Detect which cell encompasses the target text, then output its (x, y) center coordinate. 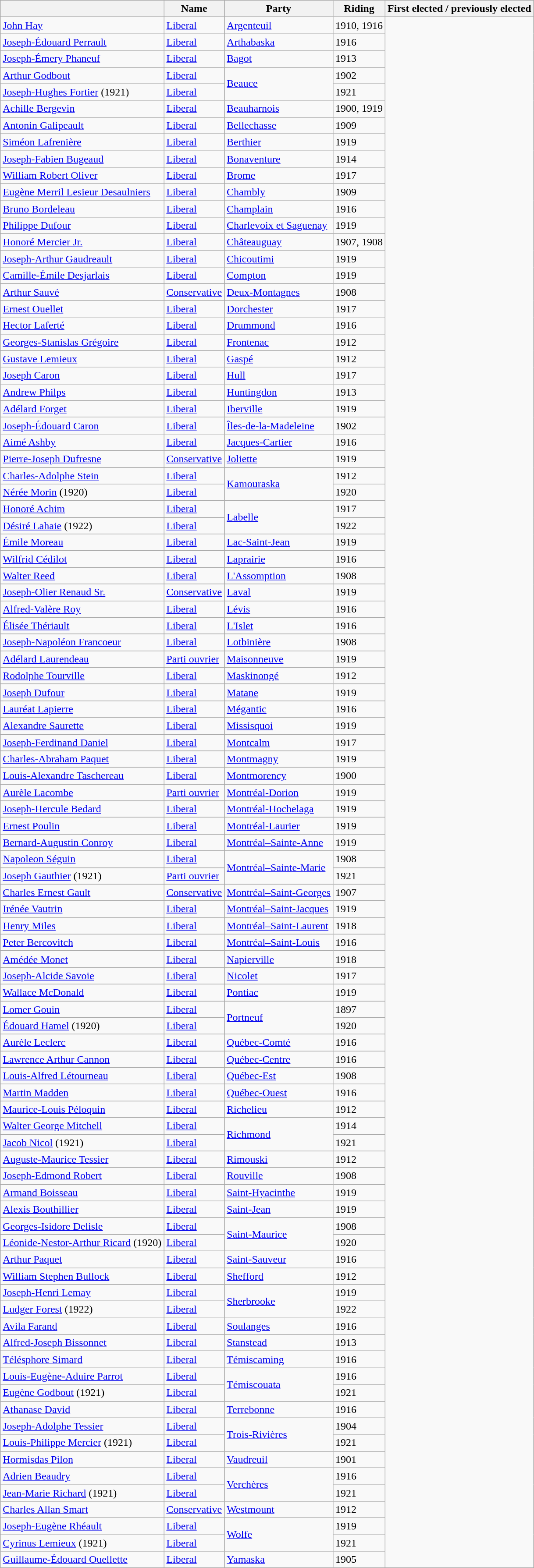
Jean-Marie Richard (1921) (82, 1493)
Joseph-Émery Phaneuf (82, 59)
Montréal–Saint-Georges (279, 892)
Bonaventure (279, 159)
Joseph-Ferdinand Daniel (82, 743)
Rouville (279, 1176)
Missisquoi (279, 726)
Aimé Ashby (82, 442)
Jacob Nicol (1921) (82, 1143)
Martin Madden (82, 1093)
Aurèle Leclerc (82, 1043)
Joseph-Adolphe Tessier (82, 1426)
Joseph-Alcide Savoie (82, 976)
Témiscouata (279, 1384)
Georges-Stanislas Grégoire (82, 342)
Napierville (279, 959)
Québec-Comté (279, 1043)
Hull (279, 375)
Joseph Caron (82, 375)
Antonin Galipeault (82, 125)
Joliette (279, 459)
Camille-Émile Desjarlais (82, 276)
Gaspé (279, 359)
Louis-Philippe Mercier (1921) (82, 1443)
Lotbinière (279, 642)
John Hay (82, 25)
Arthabaska (279, 42)
Saint-Sauveur (279, 1259)
Frontenac (279, 342)
Honoré Achim (82, 509)
Alexis Bouthillier (82, 1209)
Montréal–Saint-Laurent (279, 926)
Louis-Eugène-Aduire Parrot (82, 1376)
Charles-Adolphe Stein (82, 475)
Stanstead (279, 1343)
Portneuf (279, 1017)
Auguste-Maurice Tessier (82, 1159)
Joseph-Napoléon Francoeur (82, 642)
Désiré Lahaie (1922) (82, 526)
Télésphore Simard (82, 1359)
Chicoutimi (279, 259)
Louis-Alexandre Taschereau (82, 776)
First elected / previously elected (459, 9)
Walter George Mitchell (82, 1126)
Compton (279, 276)
Labelle (279, 517)
Jacques-Cartier (279, 442)
Ludger Forest (1922) (82, 1310)
1904 (359, 1426)
Joseph Gauthier (1921) (82, 876)
Joseph-Edmond Robert (82, 1176)
Berthier (279, 142)
Montréal–Saint-Jacques (279, 909)
Rimouski (279, 1159)
Aurèle Lacombe (82, 793)
Maisonneuve (279, 659)
Édouard Hamel (1920) (82, 1026)
Riding (359, 9)
Gustave Lemieux (82, 359)
Chambly (279, 192)
Québec-Centre (279, 1059)
Louis-Alfred Létourneau (82, 1076)
Guillaume-Édouard Ouellette (82, 1560)
Party (279, 9)
Bernard-Augustin Conroy (82, 842)
Montréal–Sainte-Anne (279, 842)
Champlain (279, 209)
Siméon Lafrenière (82, 142)
William Robert Oliver (82, 175)
Joseph-Fabien Bugeaud (82, 159)
1907 (359, 892)
Vaudreuil (279, 1459)
Léonide-Nestor-Arthur Ricard (1920) (82, 1242)
1897 (359, 1009)
Ernest Ouellet (82, 309)
Bruno Bordeleau (82, 209)
Brome (279, 175)
Hector Laferté (82, 326)
Richmond (279, 1134)
Maurice-Louis Péloquin (82, 1109)
Joseph-Olier Renaud Sr. (82, 592)
Émile Moreau (82, 542)
Bellechasse (279, 125)
Eugène Merril Lesieur Desaulniers (82, 192)
Lawrence Arthur Cannon (82, 1059)
1910, 1916 (359, 25)
Charles-Abraham Paquet (82, 759)
Témiscaming (279, 1359)
Montréal–Sainte-Marie (279, 867)
Joseph-Eugène Rhéault (82, 1526)
1900 (359, 776)
Wilfrid Cédilot (82, 559)
Châteauguay (279, 242)
Lauréat Lapierre (82, 709)
Drummond (279, 326)
Name (194, 9)
Québec-Est (279, 1076)
William Stephen Bullock (82, 1276)
Philippe Dufour (82, 226)
Lomer Gouin (82, 1009)
Montréal-Hochelaga (279, 809)
Terrebonne (279, 1409)
L'Assomption (279, 576)
Amédée Monet (82, 959)
1907, 1908 (359, 242)
Montmorency (279, 776)
Kamouraska (279, 484)
1900, 1919 (359, 109)
Charles Allan Smart (82, 1509)
Sherbrooke (279, 1301)
Montréal–Saint-Louis (279, 942)
Deux-Montagnes (279, 292)
Honoré Mercier Jr. (82, 242)
Westmount (279, 1509)
Arthur Godbout (82, 75)
Matane (279, 692)
Trois-Rivières (279, 1434)
Saint-Jean (279, 1209)
Hormisdas Pilon (82, 1459)
Saint-Hyacinthe (279, 1193)
Beauharnois (279, 109)
Montcalm (279, 743)
Alexandre Saurette (82, 726)
Québec-Ouest (279, 1093)
Beauce (279, 84)
Henry Miles (82, 926)
Ernest Poulin (82, 826)
Rodolphe Tourville (82, 676)
Dorchester (279, 309)
Adrien Beaudry (82, 1476)
Arthur Paquet (82, 1259)
Bagot (279, 59)
Wallace McDonald (82, 992)
Iberville (279, 409)
Charlevoix et Saguenay (279, 226)
Richelieu (279, 1109)
Achille Bergevin (82, 109)
Adélard Laurendeau (82, 659)
Wolfe (279, 1534)
Yamaska (279, 1560)
Napoleon Séguin (82, 859)
Huntingdon (279, 392)
Joseph-Arthur Gaudreault (82, 259)
Laprairie (279, 559)
L'Islet (279, 626)
Athanase David (82, 1409)
Montmagny (279, 759)
Joseph-Édouard Perrault (82, 42)
Andrew Philps (82, 392)
1905 (359, 1560)
Alfred-Valère Roy (82, 609)
Joseph-Édouard Caron (82, 425)
Georges-Isidore Delisle (82, 1226)
Armand Boisseau (82, 1193)
Pontiac (279, 992)
Joseph Dufour (82, 692)
Lévis (279, 609)
Eugène Godbout (1921) (82, 1393)
Nérée Morin (1920) (82, 492)
Pierre-Joseph Dufresne (82, 459)
Joseph-Hughes Fortier (1921) (82, 92)
Peter Bercovitch (82, 942)
Laval (279, 592)
Adélard Forget (82, 409)
Montréal-Laurier (279, 826)
Saint-Maurice (279, 1234)
Shefford (279, 1276)
Argenteuil (279, 25)
Lac-Saint-Jean (279, 542)
Joseph-Henri Lemay (82, 1293)
Mégantic (279, 709)
Montréal-Dorion (279, 793)
Verchères (279, 1484)
Nicolet (279, 976)
Walter Reed (82, 576)
1901 (359, 1459)
Îles-de-la-Madeleine (279, 425)
Élisée Thériault (82, 626)
Cyrinus Lemieux (1921) (82, 1543)
Arthur Sauvé (82, 292)
Joseph-Hercule Bedard (82, 809)
Charles Ernest Gault (82, 892)
Soulanges (279, 1326)
Avila Farand (82, 1326)
Alfred-Joseph Bissonnet (82, 1343)
Maskinongé (279, 676)
Irénée Vautrin (82, 909)
